From the cell containing the given text, extract its center point as (X, Y) coordinate. 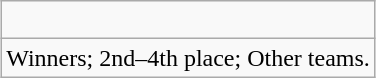
Winners; 2nd–4th place; Other teams. (188, 58)
